Scan for the cell matching the given text and deliver its [X, Y] coordinate at center. 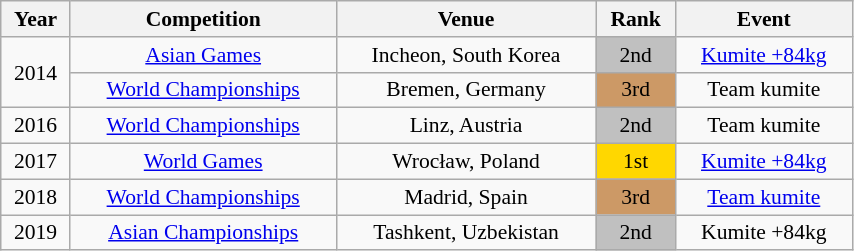
Rank [636, 19]
1st [636, 162]
World Games [203, 162]
Event [764, 19]
2018 [36, 197]
Madrid, Spain [466, 197]
Competition [203, 19]
Linz, Austria [466, 126]
2019 [36, 233]
Asian Championships [203, 233]
Year [36, 19]
Wrocław, Poland [466, 162]
2016 [36, 126]
Tashkent, Uzbekistan [466, 233]
2017 [36, 162]
Bremen, Germany [466, 90]
Incheon, South Korea [466, 55]
Asian Games [203, 55]
Venue [466, 19]
2014 [36, 72]
